Scan for the cell matching the given text and deliver its [X, Y] coordinate at center. 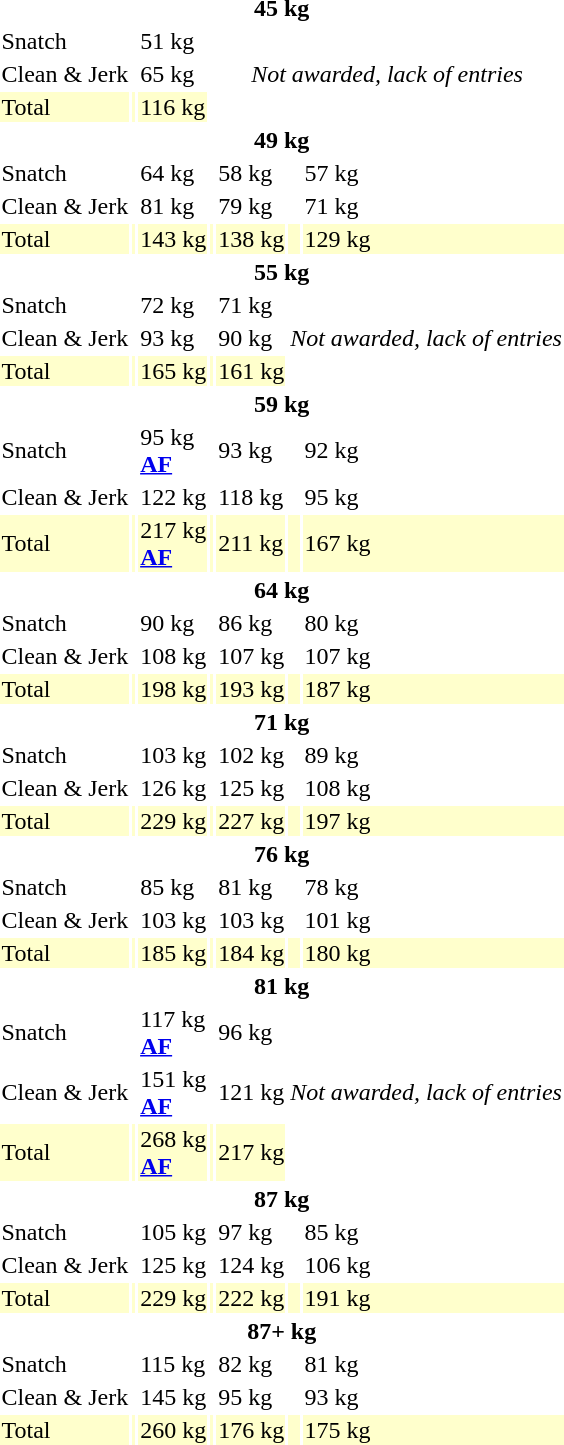
95 kgAF [174, 450]
185 kg [174, 953]
198 kg [174, 689]
65 kg [174, 74]
72 kg [174, 305]
82 kg [252, 1364]
102 kg [252, 755]
197 kg [433, 821]
49 kg [282, 140]
51 kg [174, 41]
122 kg [174, 497]
124 kg [252, 1265]
57 kg [433, 173]
87 kg [282, 1199]
80 kg [433, 623]
129 kg [433, 239]
184 kg [252, 953]
227 kg [252, 821]
161 kg [252, 371]
126 kg [174, 788]
78 kg [433, 887]
96 kg [252, 1032]
118 kg [252, 497]
180 kg [433, 953]
92 kg [433, 450]
87+ kg [282, 1331]
268 kgAF [174, 1152]
101 kg [433, 920]
222 kg [252, 1298]
121 kg [252, 1092]
217 kg [252, 1152]
76 kg [282, 854]
117 kgAF [174, 1032]
191 kg [433, 1298]
217 kgAF [174, 544]
97 kg [252, 1232]
145 kg [174, 1397]
106 kg [433, 1265]
116 kg [174, 107]
58 kg [252, 173]
193 kg [252, 689]
167 kg [433, 544]
86 kg [252, 623]
175 kg [433, 1430]
211 kg [252, 544]
260 kg [174, 1430]
151 kgAF [174, 1092]
143 kg [174, 239]
59 kg [282, 404]
138 kg [252, 239]
165 kg [174, 371]
89 kg [433, 755]
187 kg [433, 689]
115 kg [174, 1364]
176 kg [252, 1430]
105 kg [174, 1232]
55 kg [282, 272]
79 kg [252, 206]
